From the cell containing the given text, extract its center point as [x, y] coordinate. 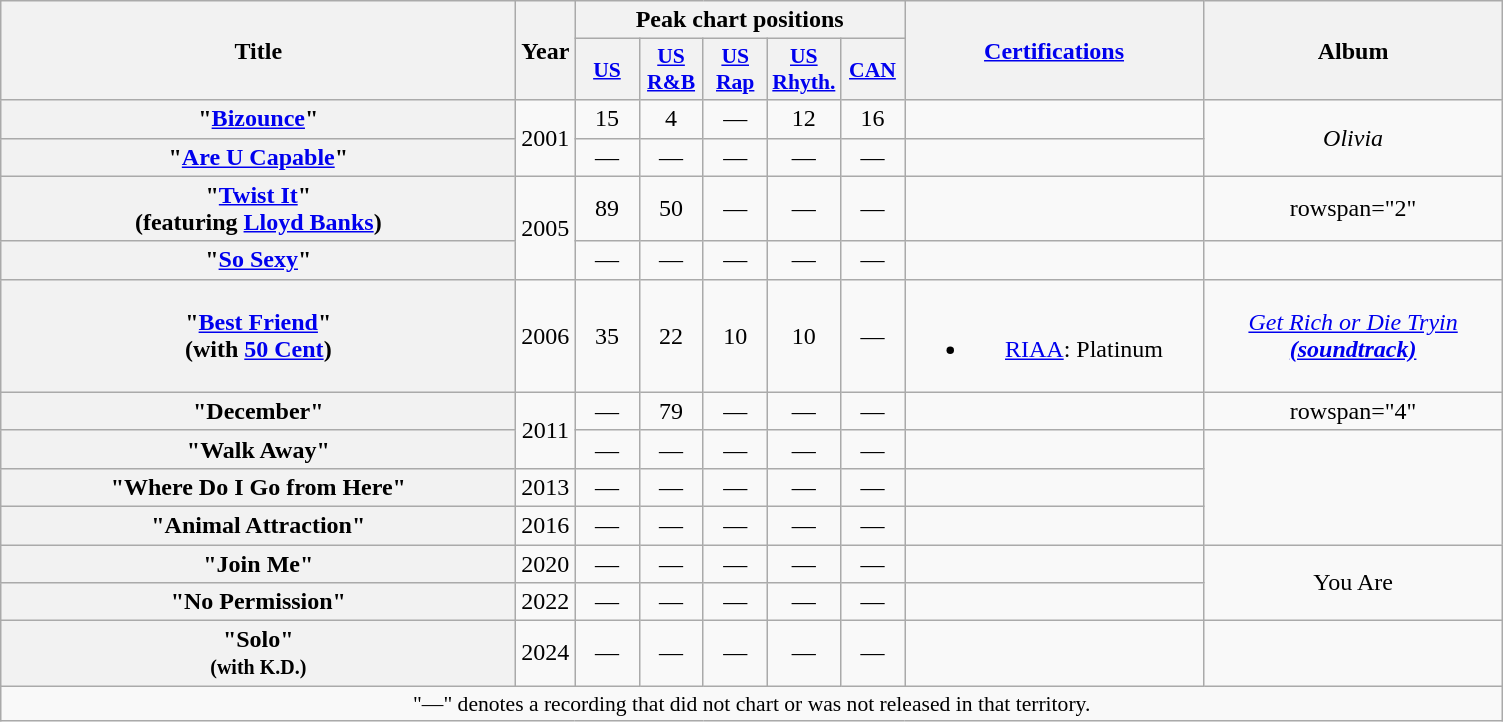
Get Rich or Die Tryin (soundtrack) [1354, 336]
2011 [546, 430]
16 [872, 119]
"Best Friend"(with 50 Cent) [258, 336]
"Walk Away" [258, 449]
Album [1354, 50]
"Where Do I Go from Here" [258, 487]
35 [607, 336]
"Are U Capable" [258, 157]
"December" [258, 411]
"—" denotes a recording that did not chart or was not released in that territory. [752, 704]
You Are [1354, 582]
"Join Me" [258, 563]
22 [671, 336]
50 [671, 208]
rowspan="2" [1354, 208]
2001 [546, 138]
89 [607, 208]
Peak chart positions [740, 20]
2013 [546, 487]
rowspan="4" [1354, 411]
Certifications [1054, 50]
CAN [872, 70]
2022 [546, 602]
15 [607, 119]
"Animal Attraction" [258, 525]
Year [546, 50]
"Bizounce" [258, 119]
2024 [546, 654]
2005 [546, 228]
USR&B [671, 70]
USRap [735, 70]
12 [804, 119]
Title [258, 50]
2016 [546, 525]
"No Permission" [258, 602]
"Twist It"(featuring Lloyd Banks) [258, 208]
USRhyth. [804, 70]
Olivia [1354, 138]
79 [671, 411]
US [607, 70]
"Solo"(with K.D.) [258, 654]
2006 [546, 336]
2020 [546, 563]
4 [671, 119]
RIAA: Platinum [1054, 336]
"So Sexy" [258, 260]
